Identify which cell holds the provided text, then report its [x, y] central coordinate. 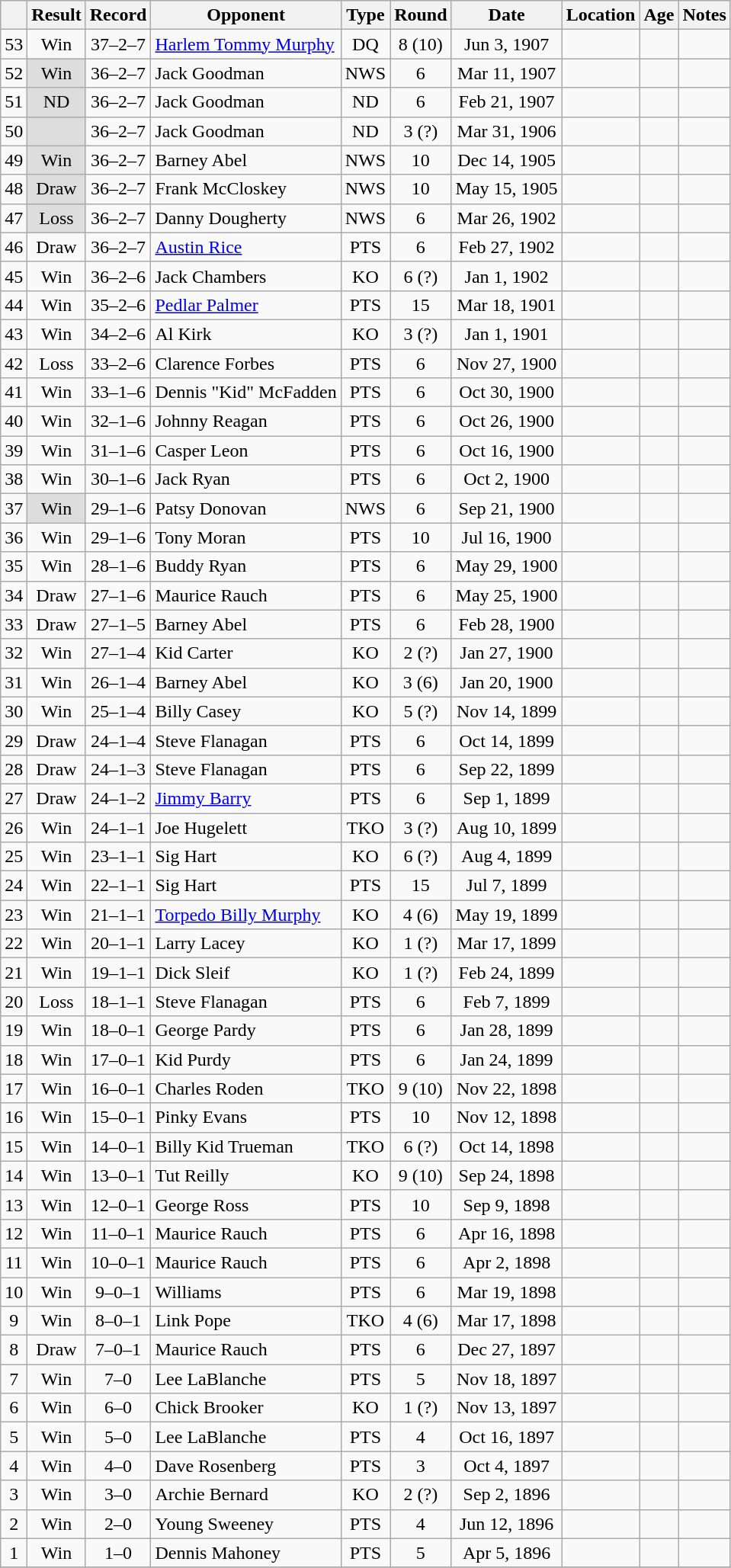
May 19, 1899 [506, 915]
Larry Lacey [245, 944]
22 [14, 944]
35–2–6 [118, 305]
38 [14, 479]
Dave Rosenberg [245, 1466]
Apr 2, 1898 [506, 1262]
16 [14, 1117]
Mar 11, 1907 [506, 73]
3–0 [118, 1495]
Link Pope [245, 1321]
Apr 16, 1898 [506, 1233]
Austin Rice [245, 247]
Billy Kid Trueman [245, 1146]
Jun 12, 1896 [506, 1524]
Mar 18, 1901 [506, 305]
6–0 [118, 1408]
34–2–6 [118, 334]
41 [14, 393]
Charles Roden [245, 1089]
24–1–4 [118, 740]
51 [14, 102]
Age [659, 15]
Young Sweeney [245, 1524]
36 [14, 537]
Jimmy Barry [245, 798]
37 [14, 508]
37–2–7 [118, 44]
Oct 14, 1898 [506, 1146]
Nov 27, 1900 [506, 364]
33–1–6 [118, 393]
Feb 7, 1899 [506, 1002]
33–2–6 [118, 364]
7 [14, 1379]
Dec 27, 1897 [506, 1350]
7–0 [118, 1379]
Aug 4, 1899 [506, 857]
27 [14, 798]
11–0–1 [118, 1233]
35 [14, 566]
Sep 24, 1898 [506, 1175]
Jan 20, 1900 [506, 682]
Johnny Reagan [245, 422]
12–0–1 [118, 1204]
Jan 28, 1899 [506, 1031]
48 [14, 189]
19–1–1 [118, 973]
15–0–1 [118, 1117]
4–0 [118, 1466]
Record [118, 15]
Oct 4, 1897 [506, 1466]
Harlem Tommy Murphy [245, 44]
Tony Moran [245, 537]
27–1–4 [118, 653]
14–0–1 [118, 1146]
Notes [704, 15]
Sep 2, 1896 [506, 1495]
16–0–1 [118, 1089]
8 [14, 1350]
Tut Reilly [245, 1175]
Chick Brooker [245, 1408]
Sep 9, 1898 [506, 1204]
Feb 28, 1900 [506, 624]
25–1–4 [118, 711]
Date [506, 15]
32–1–6 [118, 422]
24–1–3 [118, 769]
Mar 19, 1898 [506, 1292]
Result [56, 15]
45 [14, 276]
26–1–4 [118, 682]
Feb 21, 1907 [506, 102]
Nov 12, 1898 [506, 1117]
Nov 22, 1898 [506, 1089]
40 [14, 422]
17–0–1 [118, 1060]
Jun 3, 1907 [506, 44]
31–1–6 [118, 451]
3 (6) [421, 682]
Casper Leon [245, 451]
12 [14, 1233]
Pedlar Palmer [245, 305]
26 [14, 827]
11 [14, 1262]
Mar 17, 1899 [506, 944]
Dennis "Kid" McFadden [245, 393]
Location [601, 15]
50 [14, 131]
33 [14, 624]
24–1–2 [118, 798]
27–1–6 [118, 595]
8–0–1 [118, 1321]
27–1–5 [118, 624]
Jan 1, 1901 [506, 334]
Aug 10, 1899 [506, 827]
Sep 1, 1899 [506, 798]
Archie Bernard [245, 1495]
May 25, 1900 [506, 595]
Kid Carter [245, 653]
1–0 [118, 1553]
49 [14, 160]
George Pardy [245, 1031]
22–1–1 [118, 886]
28 [14, 769]
1 [14, 1553]
19 [14, 1031]
31 [14, 682]
25 [14, 857]
52 [14, 73]
36–2–6 [118, 276]
24–1–1 [118, 827]
10–0–1 [118, 1262]
Al Kirk [245, 334]
2 [14, 1524]
Jack Ryan [245, 479]
Oct 14, 1899 [506, 740]
9–0–1 [118, 1292]
18–0–1 [118, 1031]
39 [14, 451]
Dick Sleif [245, 973]
Mar 31, 1906 [506, 131]
Oct 16, 1900 [506, 451]
Billy Casey [245, 711]
30 [14, 711]
5–0 [118, 1437]
Jul 7, 1899 [506, 886]
34 [14, 595]
13 [14, 1204]
53 [14, 44]
Dec 14, 1905 [506, 160]
Mar 26, 1902 [506, 218]
21–1–1 [118, 915]
20 [14, 1002]
43 [14, 334]
18 [14, 1060]
Oct 26, 1900 [506, 422]
Oct 30, 1900 [506, 393]
Feb 24, 1899 [506, 973]
Jan 1, 1902 [506, 276]
24 [14, 886]
May 29, 1900 [506, 566]
13–0–1 [118, 1175]
DQ [365, 44]
Danny Dougherty [245, 218]
Buddy Ryan [245, 566]
Oct 2, 1900 [506, 479]
5 (?) [421, 711]
Apr 5, 1896 [506, 1553]
Sep 22, 1899 [506, 769]
Oct 16, 1897 [506, 1437]
20–1–1 [118, 944]
17 [14, 1089]
Jack Chambers [245, 276]
Williams [245, 1292]
32 [14, 653]
Opponent [245, 15]
23–1–1 [118, 857]
47 [14, 218]
46 [14, 247]
23 [14, 915]
Clarence Forbes [245, 364]
30–1–6 [118, 479]
29 [14, 740]
Joe Hugelett [245, 827]
Nov 13, 1897 [506, 1408]
14 [14, 1175]
Round [421, 15]
Nov 14, 1899 [506, 711]
Mar 17, 1898 [506, 1321]
George Ross [245, 1204]
21 [14, 973]
28–1–6 [118, 566]
7–0–1 [118, 1350]
Jul 16, 1900 [506, 537]
Torpedo Billy Murphy [245, 915]
Frank McCloskey [245, 189]
Patsy Donovan [245, 508]
Jan 24, 1899 [506, 1060]
Kid Purdy [245, 1060]
44 [14, 305]
Type [365, 15]
Feb 27, 1902 [506, 247]
Nov 18, 1897 [506, 1379]
8 (10) [421, 44]
18–1–1 [118, 1002]
42 [14, 364]
Sep 21, 1900 [506, 508]
May 15, 1905 [506, 189]
9 [14, 1321]
2–0 [118, 1524]
Pinky Evans [245, 1117]
Jan 27, 1900 [506, 653]
Dennis Mahoney [245, 1553]
